Identify which cell holds the provided text, then report its [x, y] central coordinate. 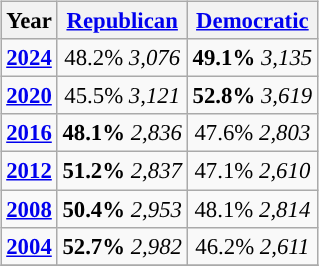
51.2% 2,837 [122, 171]
2024 [29, 58]
Year [29, 21]
47.6% 2,803 [252, 133]
46.2% 2,611 [252, 246]
Republican [122, 21]
48.2% 3,076 [122, 58]
2008 [29, 209]
48.1% 2,836 [122, 133]
45.5% 3,121 [122, 96]
Democratic [252, 21]
52.8% 3,619 [252, 96]
2012 [29, 171]
47.1% 2,610 [252, 171]
2016 [29, 133]
49.1% 3,135 [252, 58]
52.7% 2,982 [122, 246]
2020 [29, 96]
48.1% 2,814 [252, 209]
50.4% 2,953 [122, 209]
2004 [29, 246]
